Extract the (X, Y) coordinate from the center of the cell holding the provided text.  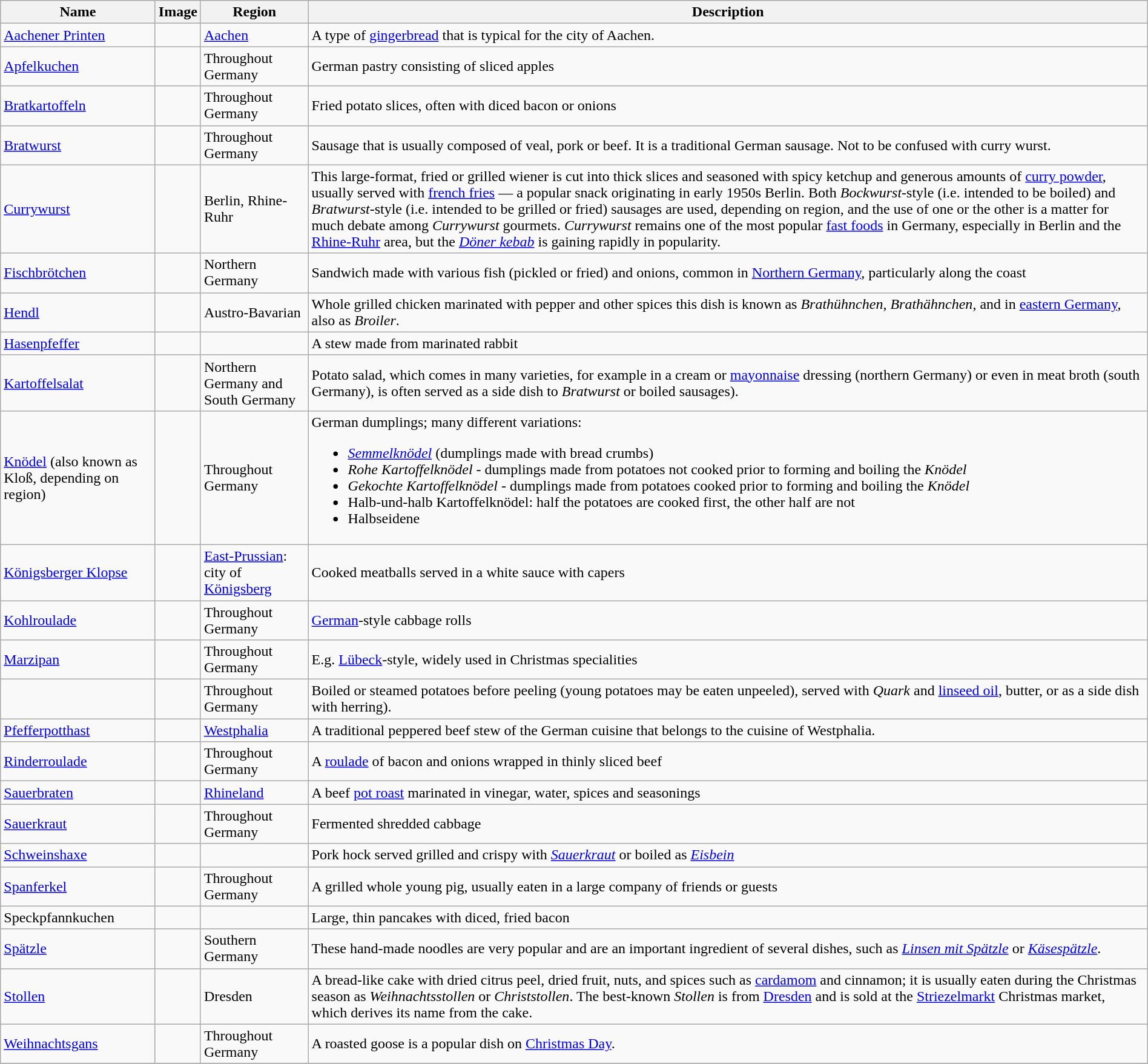
Apfelkuchen (78, 67)
Kartoffelsalat (78, 383)
Schweinshaxe (78, 855)
A grilled whole young pig, usually eaten in a large company of friends or guests (728, 887)
Rinderroulade (78, 762)
Southern Germany (254, 948)
Westphalia (254, 730)
Austro-Bavarian (254, 312)
Currywurst (78, 209)
Image (178, 12)
Dresden (254, 996)
Stollen (78, 996)
Hasenpfeffer (78, 343)
Name (78, 12)
Marzipan (78, 660)
Speckpfannkuchen (78, 917)
E.g. Lübeck-style, widely used in Christmas specialities (728, 660)
Weihnachtsgans (78, 1044)
Northern Germany (254, 273)
Hendl (78, 312)
Berlin, Rhine-Ruhr (254, 209)
Sauerbraten (78, 793)
Rhineland (254, 793)
A type of gingerbread that is typical for the city of Aachen. (728, 35)
Fermented shredded cabbage (728, 824)
Description (728, 12)
Northern Germany and South Germany (254, 383)
Sauerkraut (78, 824)
Fried potato slices, often with diced bacon or onions (728, 105)
Pork hock served grilled and crispy with Sauerkraut or boiled as Eisbein (728, 855)
A beef pot roast marinated in vinegar, water, spices and seasonings (728, 793)
Spanferkel (78, 887)
German pastry consisting of sliced apples (728, 67)
Königsberger Klopse (78, 572)
Bratkartoffeln (78, 105)
A roasted goose is a popular dish on Christmas Day. (728, 1044)
A traditional peppered beef stew of the German cuisine that belongs to the cuisine of Westphalia. (728, 730)
Sandwich made with various fish (pickled or fried) and onions, common in Northern Germany, particularly along the coast (728, 273)
Fischbrötchen (78, 273)
These hand-made noodles are very popular and are an important ingredient of several dishes, such as Linsen mit Spätzle or Käsespätzle. (728, 948)
Large, thin pancakes with diced, fried bacon (728, 917)
A roulade of bacon and onions wrapped in thinly sliced beef (728, 762)
East-Prussian: city of Königsberg (254, 572)
German-style cabbage rolls (728, 620)
Sausage that is usually composed of veal, pork or beef. It is a traditional German sausage. Not to be confused with curry wurst. (728, 145)
Region (254, 12)
Kohlroulade (78, 620)
Spätzle (78, 948)
Cooked meatballs served in a white sauce with capers (728, 572)
Knödel (also known as Kloß, depending on region) (78, 477)
Pfefferpotthast (78, 730)
Bratwurst (78, 145)
Aachen (254, 35)
Aachener Printen (78, 35)
A stew made from marinated rabbit (728, 343)
